Find where the given text appears and provide that cell's center as [x, y] coordinate. 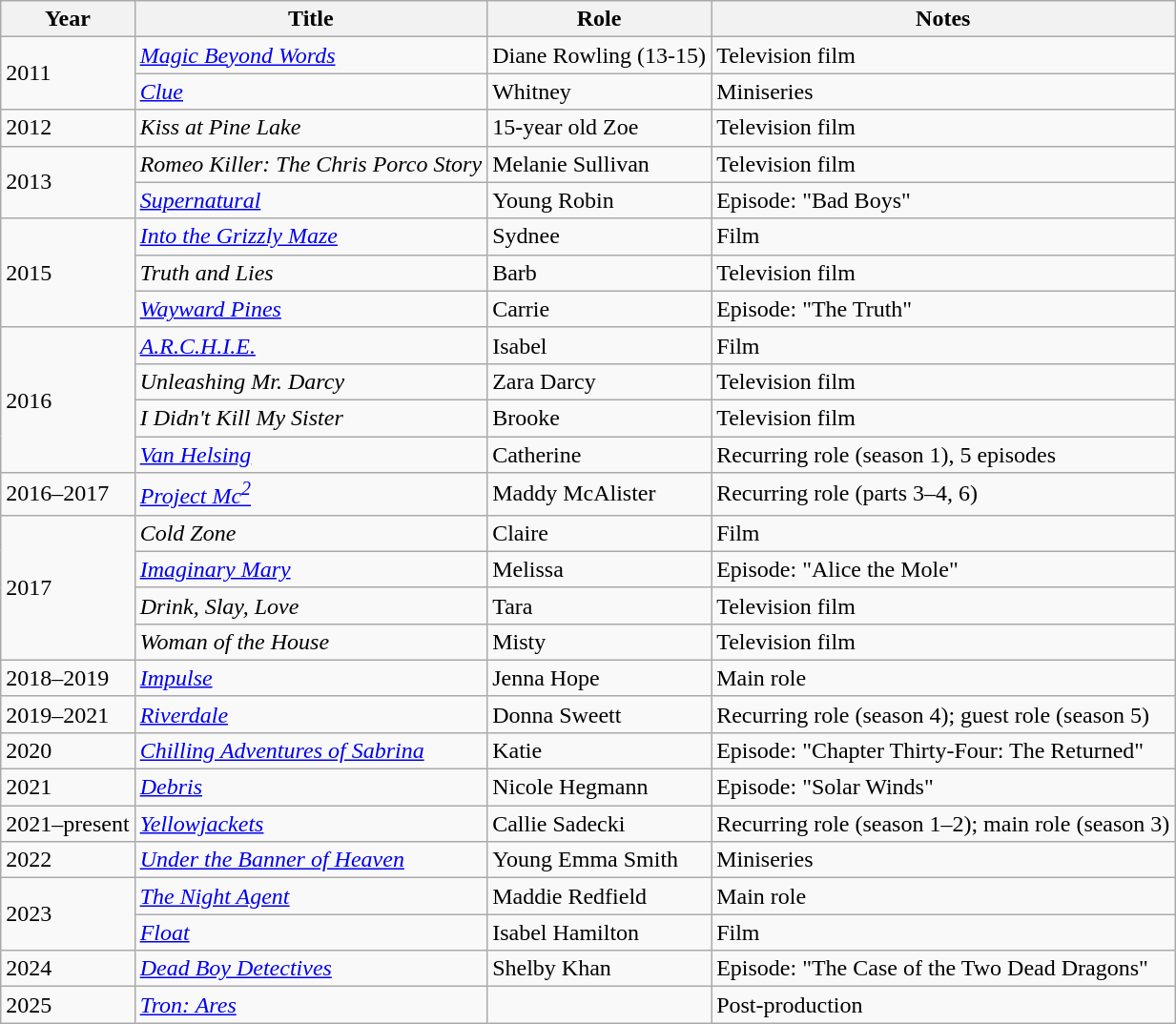
Supernatural [311, 200]
Under the Banner of Heaven [311, 860]
Yellowjackets [311, 824]
Katie [599, 750]
Callie Sadecki [599, 824]
Cold Zone [311, 533]
Brooke [599, 418]
Episode: "Alice the Mole" [943, 569]
2021–present [68, 824]
Young Robin [599, 200]
2021 [68, 788]
Project Mc2 [311, 494]
Riverdale [311, 714]
2012 [68, 128]
2020 [68, 750]
2023 [68, 914]
The Night Agent [311, 896]
2025 [68, 1005]
Melanie Sullivan [599, 164]
Episode: "The Case of the Two Dead Dragons" [943, 969]
Debris [311, 788]
Tara [599, 605]
Tron: Ares [311, 1005]
Maddy McAlister [599, 494]
Clue [311, 92]
Shelby Khan [599, 969]
Zara Darcy [599, 381]
Episode: "The Truth" [943, 309]
2018–2019 [68, 678]
2019–2021 [68, 714]
Woman of the House [311, 642]
Recurring role (season 4); guest role (season 5) [943, 714]
A.R.C.H.I.E. [311, 345]
2017 [68, 587]
Imaginary Mary [311, 569]
2011 [68, 73]
Claire [599, 533]
Episode: "Chapter Thirty-Four: The Returned" [943, 750]
Romeo Killer: The Chris Porco Story [311, 164]
Into the Grizzly Maze [311, 236]
Impulse [311, 678]
Isabel Hamilton [599, 932]
Misty [599, 642]
Episode: "Bad Boys" [943, 200]
Nicole Hegmann [599, 788]
Drink, Slay, Love [311, 605]
2016 [68, 399]
Carrie [599, 309]
Isabel [599, 345]
2022 [68, 860]
Wayward Pines [311, 309]
Diane Rowling (13-15) [599, 55]
Dead Boy Detectives [311, 969]
2015 [68, 273]
Jenna Hope [599, 678]
Whitney [599, 92]
Van Helsing [311, 455]
2024 [68, 969]
I Didn't Kill My Sister [311, 418]
Title [311, 19]
Young Emma Smith [599, 860]
Magic Beyond Words [311, 55]
Episode: "Solar Winds" [943, 788]
Chilling Adventures of Sabrina [311, 750]
Unleashing Mr. Darcy [311, 381]
Donna Sweett [599, 714]
2013 [68, 182]
Post-production [943, 1005]
Recurring role (season 1–2); main role (season 3) [943, 824]
Notes [943, 19]
Melissa [599, 569]
Truth and Lies [311, 273]
Float [311, 932]
Year [68, 19]
Maddie Redfield [599, 896]
Kiss at Pine Lake [311, 128]
Recurring role (season 1), 5 episodes [943, 455]
Recurring role (parts 3–4, 6) [943, 494]
Barb [599, 273]
Catherine [599, 455]
2016–2017 [68, 494]
15-year old Zoe [599, 128]
Sydnee [599, 236]
Role [599, 19]
